Return [X, Y] of the center of cell containing provided text 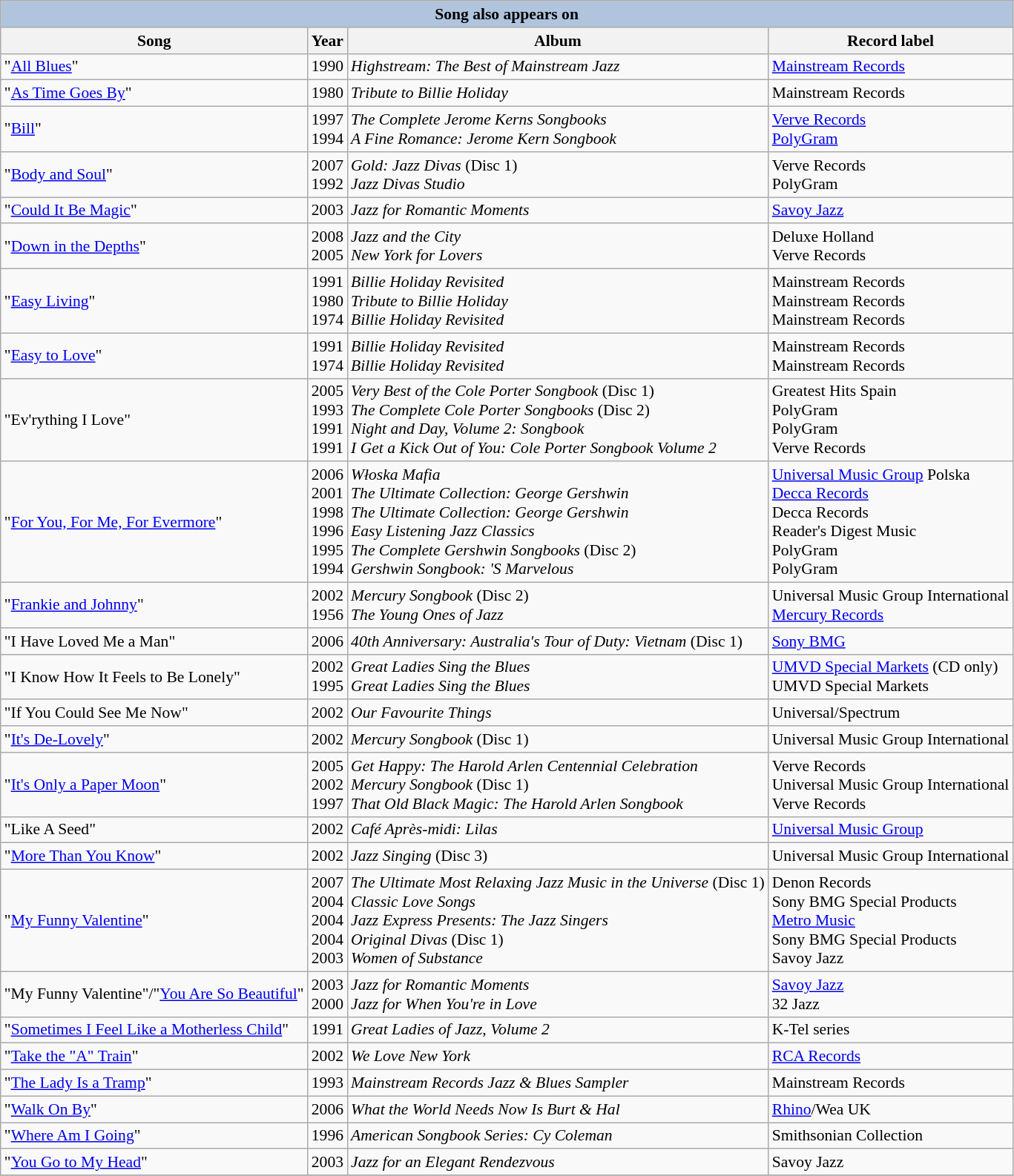
Rhino/Wea UK [891, 1109]
"I Have Loved Me a Man" [154, 641]
"As Time Goes By" [154, 93]
"More Than You Know" [154, 856]
Get Happy: The Harold Arlen Centennial Celebration Mercury Songbook (Disc 1) That Old Black Magic: The Harold Arlen Songbook [558, 784]
Universal/Spectrum [891, 713]
1996 [328, 1136]
"You Go to My Head" [154, 1163]
2007 1992 [328, 175]
"Could It Be Magic" [154, 211]
American Songbook Series: Cy Coleman [558, 1136]
2005 2002 1997 [328, 784]
Jazz Singing (Disc 3) [558, 856]
1991 1974 [328, 356]
Mercury Songbook (Disc 1) [558, 739]
Great Ladies Sing the Blues Great Ladies Sing the Blues [558, 676]
2008 2005 [328, 246]
Universal Music Group International Mercury Records [891, 605]
Song also appears on [507, 14]
Tribute to Billie Holiday [558, 93]
1997 1994 [328, 129]
"Body and Soul" [154, 175]
"I Know How It Feels to Be Lonely" [154, 676]
K-Tel series [891, 1030]
"Take the "A" Train" [154, 1057]
"Bill" [154, 129]
Billie Holiday Revisited Tribute to Billie Holiday Billie Holiday Revisited [558, 301]
Mainstream Records Jazz & Blues Sampler [558, 1083]
We Love New York [558, 1057]
1980 [328, 93]
Our Favourite Things [558, 713]
Sony BMG [891, 641]
UMVD Special Markets (CD only) UMVD Special Markets [891, 676]
2005 1993 1991 1991 [328, 420]
"Frankie and Johnny" [154, 605]
"Walk On By" [154, 1109]
1991 [328, 1030]
Gold: Jazz Divas (Disc 1) Jazz Divas Studio [558, 175]
What the World Needs Now Is Burt & Hal [558, 1109]
Highstream: The Best of Mainstream Jazz [558, 67]
Mainstream Records Mainstream Records [891, 356]
Jazz for Romantic Moments Jazz for When You're in Love [558, 994]
Smithsonian Collection [891, 1136]
"My Funny Valentine"/"You Are So Beautiful" [154, 994]
1993 [328, 1083]
"Where Am I Going" [154, 1136]
1990 [328, 67]
Savoy Jazz 32 Jazz [891, 994]
"Like A Seed" [154, 830]
"It's De-Lovely" [154, 739]
Jazz and the City New York for Lovers [558, 246]
Mercury Songbook (Disc 2) The Young Ones of Jazz [558, 605]
Café Après-midi: Lilas [558, 830]
"Easy Living" [154, 301]
RCA Records [891, 1057]
40th Anniversary: Australia's Tour of Duty: Vietnam (Disc 1) [558, 641]
"All Blues" [154, 67]
"My Funny Valentine" [154, 921]
Jazz for an Elegant Rendezvous [558, 1163]
Jazz for Romantic Moments [558, 211]
The Complete Jerome Kerns Songbooks A Fine Romance: Jerome Kern Songbook [558, 129]
"It's Only a Paper Moon" [154, 784]
2007 2004 2004 2004 2003 [328, 921]
"For You, For Me, For Evermore" [154, 522]
Universal Music Group [891, 830]
"Easy to Love" [154, 356]
Billie Holiday Revisited Billie Holiday Revisited [558, 356]
Denon Records Sony BMG Special Products Metro Music Sony BMG Special Products Savoy Jazz [891, 921]
Record label [891, 41]
Deluxe Holland Verve Records [891, 246]
2003 2000 [328, 994]
Song [154, 41]
"If You Could See Me Now" [154, 713]
Year [328, 41]
"Down in the Depths" [154, 246]
"Ev'rything I Love" [154, 420]
"The Lady Is a Tramp" [154, 1083]
Mainstream Records Mainstream Records Mainstream Records [891, 301]
Album [558, 41]
2006 2001 1998 1996 1995 1994 [328, 522]
Great Ladies of Jazz, Volume 2 [558, 1030]
2002 1956 [328, 605]
1991 1980 1974 [328, 301]
2002 1995 [328, 676]
Greatest Hits Spain PolyGram PolyGram Verve Records [891, 420]
Verve Records Universal Music Group International Verve Records [891, 784]
Universal Music Group Polska Decca Records Decca Records Reader's Digest Music PolyGram PolyGram [891, 522]
"Sometimes I Feel Like a Motherless Child" [154, 1030]
